Provide the (X, Y) coordinate of the cell's center where the given text is located.  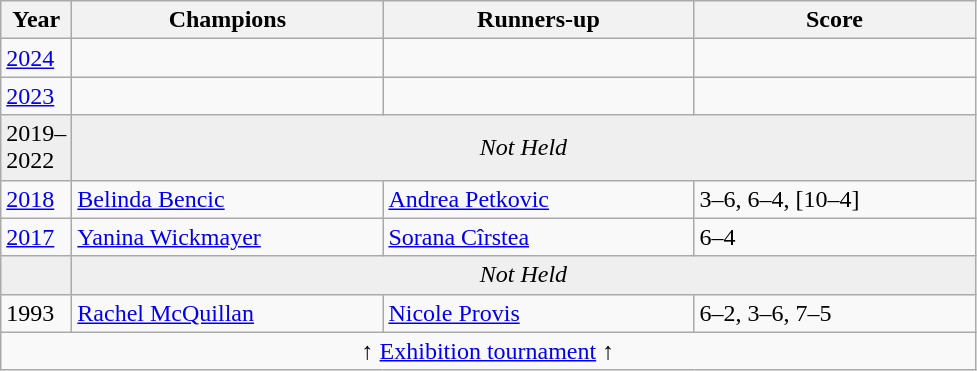
2019–2022 (36, 148)
Yanina Wickmayer (228, 237)
2017 (36, 237)
Nicole Provis (538, 313)
2018 (36, 199)
1993 (36, 313)
3–6, 6–4, [10–4] (834, 199)
2024 (36, 58)
Champions (228, 20)
Belinda Bencic (228, 199)
6–2, 3–6, 7–5 (834, 313)
Rachel McQuillan (228, 313)
Sorana Cîrstea (538, 237)
Year (36, 20)
Runners-up (538, 20)
↑ Exhibition tournament ↑ (488, 351)
6–4 (834, 237)
Andrea Petkovic (538, 199)
Score (834, 20)
2023 (36, 96)
